Return [x, y] of the center of cell containing provided text 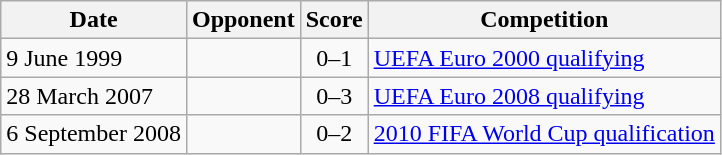
0–2 [334, 134]
Competition [544, 20]
2010 FIFA World Cup qualification [544, 134]
Opponent [243, 20]
6 September 2008 [94, 134]
0–3 [334, 96]
Date [94, 20]
9 June 1999 [94, 58]
28 March 2007 [94, 96]
0–1 [334, 58]
Score [334, 20]
UEFA Euro 2000 qualifying [544, 58]
UEFA Euro 2008 qualifying [544, 96]
